Return [X, Y] of the center of cell containing provided text 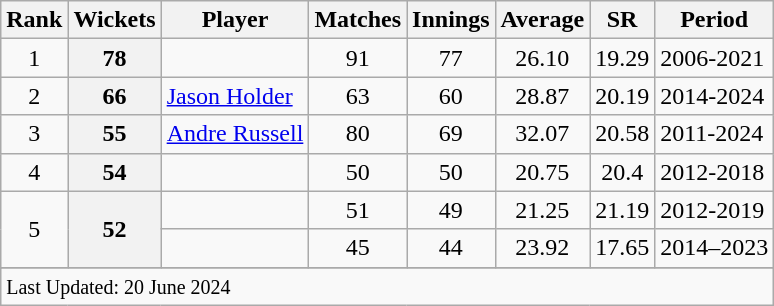
Matches [358, 20]
Rank [34, 20]
21.25 [542, 210]
49 [451, 210]
55 [114, 134]
63 [358, 96]
2012-2018 [714, 172]
66 [114, 96]
54 [114, 172]
20.4 [622, 172]
Innings [451, 20]
28.87 [542, 96]
2014–2023 [714, 248]
Player [235, 20]
78 [114, 58]
3 [34, 134]
4 [34, 172]
2014-2024 [714, 96]
2 [34, 96]
60 [451, 96]
SR [622, 20]
Wickets [114, 20]
20.75 [542, 172]
45 [358, 248]
17.65 [622, 248]
20.58 [622, 134]
51 [358, 210]
5 [34, 229]
32.07 [542, 134]
1 [34, 58]
2006-2021 [714, 58]
91 [358, 58]
77 [451, 58]
21.19 [622, 210]
Jason Holder [235, 96]
Andre Russell [235, 134]
Average [542, 20]
2012-2019 [714, 210]
69 [451, 134]
23.92 [542, 248]
44 [451, 248]
20.19 [622, 96]
Period [714, 20]
26.10 [542, 58]
Last Updated: 20 June 2024 [388, 286]
52 [114, 229]
19.29 [622, 58]
80 [358, 134]
2011-2024 [714, 134]
